Detect which cell encompasses the target text, then output its (X, Y) center coordinate. 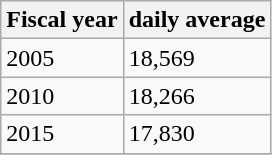
2010 (62, 96)
2015 (62, 134)
17,830 (197, 134)
daily average (197, 20)
18,266 (197, 96)
2005 (62, 58)
Fiscal year (62, 20)
18,569 (197, 58)
